Pinpoint the cell where the given text exists, returning its [X, Y] midpoint coordinate. 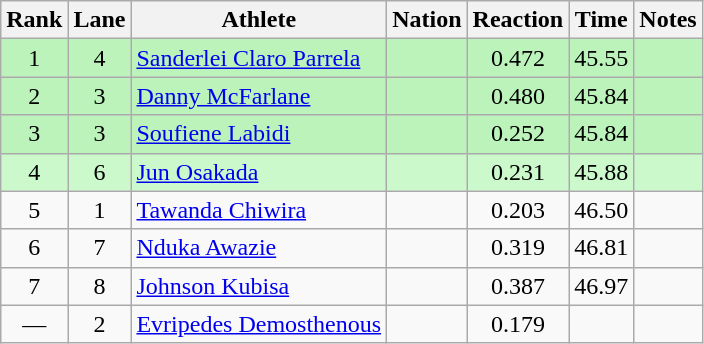
0.387 [518, 286]
Sanderlei Claro Parrela [259, 58]
45.88 [602, 172]
8 [100, 286]
0.319 [518, 248]
Jun Osakada [259, 172]
46.81 [602, 248]
Notes [668, 20]
0.480 [518, 96]
Nation [427, 20]
0.472 [518, 58]
46.50 [602, 210]
Soufiene Labidi [259, 134]
5 [34, 210]
Johnson Kubisa [259, 286]
0.252 [518, 134]
Lane [100, 20]
0.179 [518, 324]
0.203 [518, 210]
Time [602, 20]
Evripedes Demosthenous [259, 324]
45.55 [602, 58]
Nduka Awazie [259, 248]
Tawanda Chiwira [259, 210]
Reaction [518, 20]
Danny McFarlane [259, 96]
Athlete [259, 20]
— [34, 324]
Rank [34, 20]
46.97 [602, 286]
0.231 [518, 172]
